From the cell containing the given text, extract its center point as (x, y) coordinate. 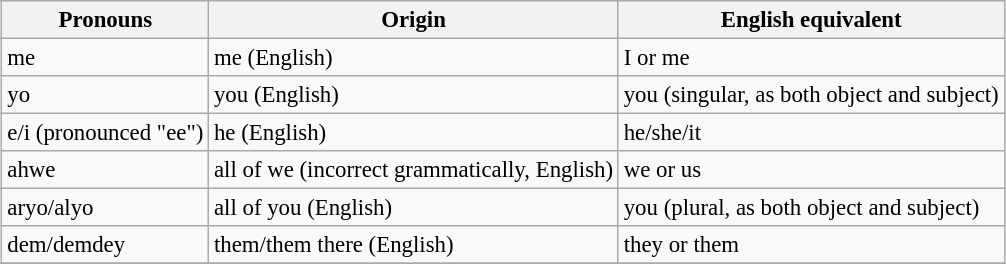
I or me (811, 57)
Origin (414, 20)
all of we (incorrect grammatically, English) (414, 170)
he/she/it (811, 133)
yo (106, 95)
you (plural, as both object and subject) (811, 208)
he (English) (414, 133)
aryo/alyo (106, 208)
me (English) (414, 57)
you (singular, as both object and subject) (811, 95)
ahwe (106, 170)
you (English) (414, 95)
dem/demdey (106, 245)
e/i (pronounced "ee") (106, 133)
Pronouns (106, 20)
English equivalent (811, 20)
me (106, 57)
all of you (English) (414, 208)
them/them there (English) (414, 245)
they or them (811, 245)
we or us (811, 170)
